Locate the cell with the specified text and output its (x, y) center coordinate. 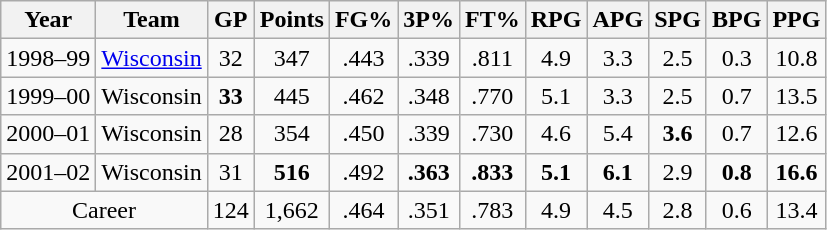
.462 (363, 96)
.443 (363, 58)
.464 (363, 210)
516 (292, 172)
31 (230, 172)
2000–01 (48, 134)
.770 (492, 96)
2001–02 (48, 172)
3.6 (678, 134)
Career (104, 210)
FT% (492, 20)
5.4 (618, 134)
16.6 (796, 172)
RPG (556, 20)
12.6 (796, 134)
3P% (429, 20)
32 (230, 58)
347 (292, 58)
6.1 (618, 172)
1,662 (292, 210)
.348 (429, 96)
124 (230, 210)
13.4 (796, 210)
445 (292, 96)
0.3 (736, 58)
.450 (363, 134)
2.9 (678, 172)
28 (230, 134)
.730 (492, 134)
1999–00 (48, 96)
4.6 (556, 134)
SPG (678, 20)
.811 (492, 58)
Year (48, 20)
FG% (363, 20)
Points (292, 20)
.783 (492, 210)
APG (618, 20)
.833 (492, 172)
4.5 (618, 210)
10.8 (796, 58)
0.6 (736, 210)
.492 (363, 172)
354 (292, 134)
0.8 (736, 172)
1998–99 (48, 58)
.363 (429, 172)
33 (230, 96)
GP (230, 20)
BPG (736, 20)
Team (152, 20)
PPG (796, 20)
2.8 (678, 210)
.351 (429, 210)
13.5 (796, 96)
